Return [x, y] of the center of cell containing provided text 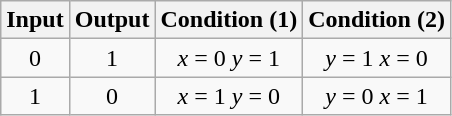
y = 1 x = 0 [377, 58]
y = 0 x = 1 [377, 96]
Output [112, 20]
Input [35, 20]
x = 1 y = 0 [229, 96]
x = 0 y = 1 [229, 58]
Condition (2) [377, 20]
Condition (1) [229, 20]
